Search for the cell housing the specified text and yield its [X, Y] center coordinate. 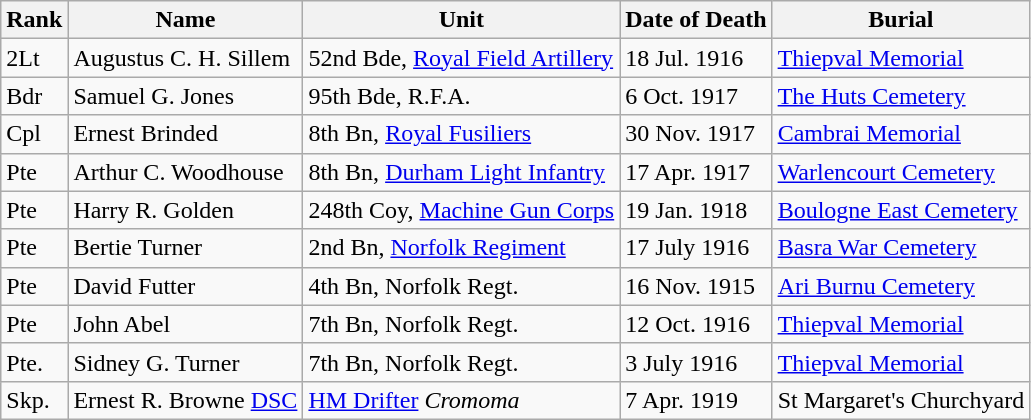
Pte. [34, 362]
Bdr [34, 96]
Cambrai Memorial [901, 134]
17 Apr. 1917 [696, 172]
St Margaret's Churchyard [901, 400]
Skp. [34, 400]
Boulogne East Cemetery [901, 210]
8th Bn, Durham Light Infantry [462, 172]
2nd Bn, Norfolk Regiment [462, 248]
4th Bn, Norfolk Regt. [462, 286]
52nd Bde, Royal Field Artillery [462, 58]
Basra War Cemetery [901, 248]
The Huts Cemetery [901, 96]
Arthur C. Woodhouse [186, 172]
95th Bde, R.F.A. [462, 96]
30 Nov. 1917 [696, 134]
Name [186, 20]
6 Oct. 1917 [696, 96]
HM Drifter Cromoma [462, 400]
18 Jul. 1916 [696, 58]
Sidney G. Turner [186, 362]
Unit [462, 20]
17 July 1916 [696, 248]
Date of Death [696, 20]
7 Apr. 1919 [696, 400]
Samuel G. Jones [186, 96]
Cpl [34, 134]
Warlencourt Cemetery [901, 172]
Burial [901, 20]
Harry R. Golden [186, 210]
David Futter [186, 286]
Bertie Turner [186, 248]
12 Oct. 1916 [696, 324]
19 Jan. 1918 [696, 210]
16 Nov. 1915 [696, 286]
3 July 1916 [696, 362]
Augustus C. H. Sillem [186, 58]
Ari Burnu Cemetery [901, 286]
John Abel [186, 324]
248th Coy, Machine Gun Corps [462, 210]
2Lt [34, 58]
8th Bn, Royal Fusiliers [462, 134]
Ernest R. Browne DSC [186, 400]
Ernest Brinded [186, 134]
Rank [34, 20]
